Return [X, Y] of the center of cell containing provided text 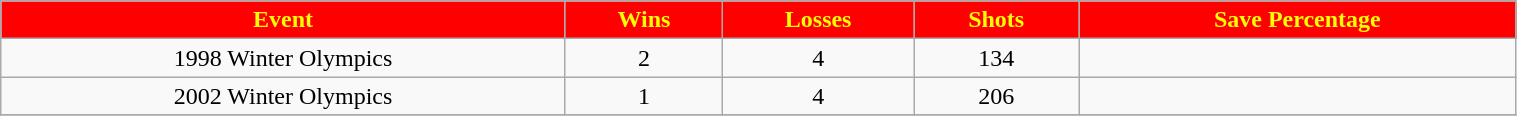
134 [996, 58]
Losses [818, 20]
Event [284, 20]
206 [996, 96]
1 [644, 96]
2002 Winter Olympics [284, 96]
2 [644, 58]
Save Percentage [1298, 20]
Shots [996, 20]
Wins [644, 20]
1998 Winter Olympics [284, 58]
